Determine the [X, Y] coordinate at the center of the cell enclosing the given text.  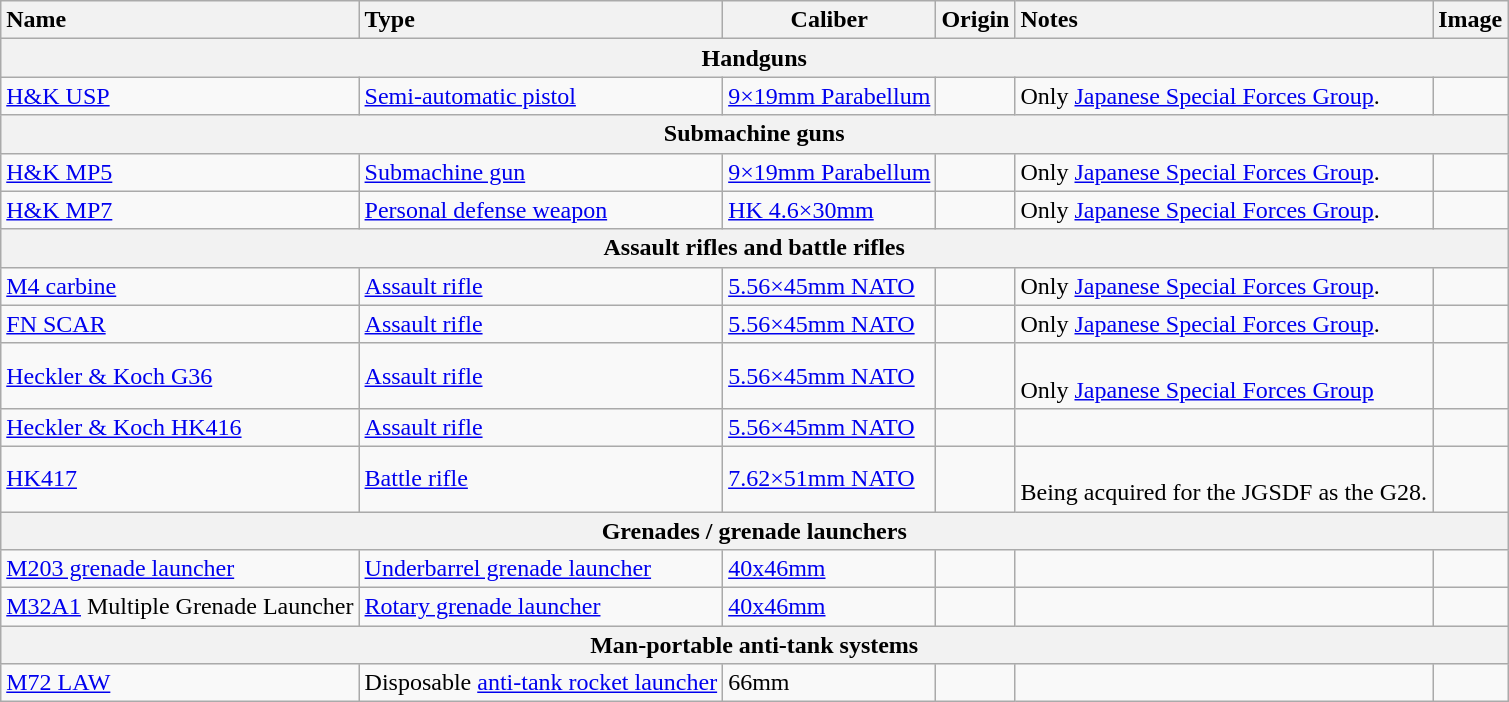
Man-portable anti-tank systems [754, 645]
H&K USP [180, 96]
Being acquired for the JGSDF as the G28. [1224, 478]
Only Japanese Special Forces Group [1224, 376]
HK 4.6×30mm [830, 210]
Heckler & Koch HK416 [180, 427]
Name [180, 20]
7.62×51mm NATO [830, 478]
M203 grenade launcher [180, 569]
H&K MP7 [180, 210]
FN SCAR [180, 324]
Rotary grenade launcher [541, 607]
M4 carbine [180, 286]
Origin [976, 20]
M72 LAW [180, 683]
Assault rifles and battle rifles [754, 248]
Heckler & Koch G36 [180, 376]
H&K MP5 [180, 172]
Caliber [830, 20]
M32A1 Multiple Grenade Launcher [180, 607]
66mm [830, 683]
Notes [1224, 20]
Disposable anti-tank rocket launcher [541, 683]
Grenades / grenade launchers [754, 531]
Type [541, 20]
Image [1470, 20]
Battle rifle [541, 478]
HK417 [180, 478]
Submachine gun [541, 172]
Underbarrel grenade launcher [541, 569]
Semi-automatic pistol [541, 96]
Submachine guns [754, 134]
Handguns [754, 58]
Personal defense weapon [541, 210]
